Extract the [X, Y] coordinate from the center of the cell holding the provided text.  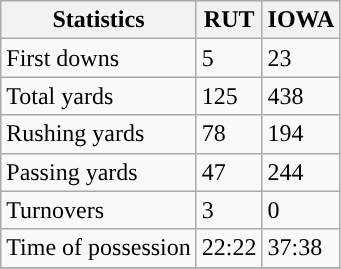
Time of possession [99, 248]
3 [229, 210]
Passing yards [99, 172]
23 [301, 58]
Total yards [99, 96]
194 [301, 134]
5 [229, 58]
22:22 [229, 248]
37:38 [301, 248]
Statistics [99, 20]
78 [229, 134]
438 [301, 96]
IOWA [301, 20]
Rushing yards [99, 134]
RUT [229, 20]
First downs [99, 58]
Turnovers [99, 210]
125 [229, 96]
244 [301, 172]
47 [229, 172]
0 [301, 210]
